Detect which cell encompasses the target text, then output its [x, y] center coordinate. 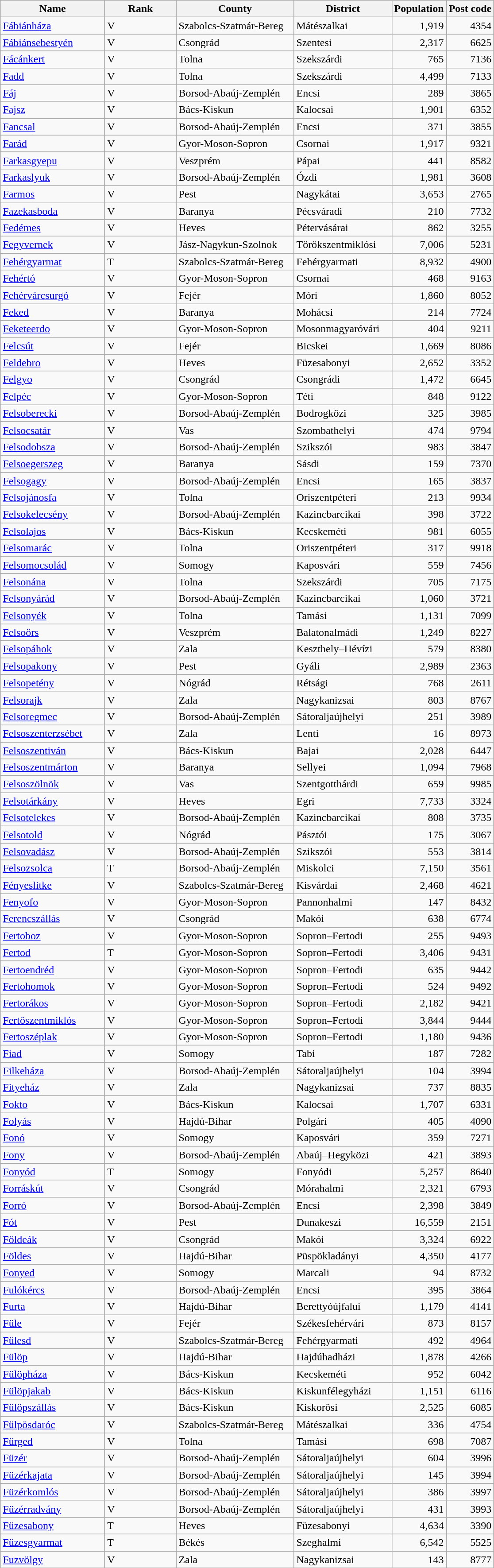
7,006 [419, 245]
Berettyóújfalui [343, 1307]
3608 [470, 177]
5,257 [419, 1172]
873 [419, 1324]
Fertoendréd [53, 969]
737 [419, 1088]
4,499 [419, 76]
Füle [53, 1324]
251 [419, 716]
9493 [470, 936]
3324 [470, 801]
Székesfehérvári [343, 1324]
Pannonhalmi [343, 902]
7968 [470, 767]
317 [419, 548]
Marcali [343, 1273]
4090 [470, 1121]
3997 [470, 1492]
Feked [53, 312]
Fertoboz [53, 936]
3067 [470, 835]
210 [419, 211]
Forró [53, 1205]
Balatonalmádi [343, 632]
4,634 [419, 1525]
Fülöpjakab [53, 1391]
Jász-Nagykun-Szolnok [235, 245]
6645 [470, 379]
Füzesabony [53, 1525]
Fertod [53, 952]
2151 [470, 1222]
Fertoszéplak [53, 1037]
9794 [470, 430]
Fulókércs [53, 1290]
4900 [470, 262]
1,878 [419, 1357]
Abaúj–Hegyközi [343, 1155]
Furta [53, 1307]
Füzérkajata [53, 1475]
8732 [470, 1273]
Mohácsi [343, 312]
Fehértó [53, 279]
County [235, 9]
159 [419, 464]
Gyáli [343, 666]
Kiskunfélegyházi [343, 1391]
Name [53, 9]
2765 [470, 194]
9492 [470, 986]
Felsoörs [53, 632]
Fonyed [53, 1273]
3561 [470, 868]
7724 [470, 312]
Fáj [53, 93]
659 [419, 784]
325 [419, 413]
Fadd [53, 76]
9444 [470, 1020]
3865 [470, 93]
Dunakeszi [343, 1222]
6116 [470, 1391]
386 [419, 1492]
Sásdi [343, 464]
Pásztói [343, 835]
Felsomarác [53, 548]
803 [419, 700]
3390 [470, 1525]
Forráskút [53, 1189]
9321 [470, 143]
Fábiánsebestyén [53, 43]
Fülöp [53, 1357]
5525 [470, 1542]
8582 [470, 160]
Fony [53, 1155]
4,350 [419, 1256]
1,901 [419, 110]
3,653 [419, 194]
638 [419, 919]
3864 [470, 1290]
6922 [470, 1239]
7175 [470, 582]
Pétervásárai [343, 228]
3989 [470, 716]
1,981 [419, 177]
6447 [470, 751]
1,180 [419, 1037]
Felsopakony [53, 666]
3814 [470, 852]
Fancsal [53, 127]
Keszthely–Hévízi [343, 649]
Fülesd [53, 1340]
Fábiánháza [53, 26]
2,317 [419, 43]
3847 [470, 447]
9934 [470, 498]
421 [419, 1155]
Bicskei [343, 346]
1,707 [419, 1104]
Fertohomok [53, 986]
4621 [470, 885]
Filkeháza [53, 1071]
9436 [470, 1037]
768 [419, 683]
3837 [470, 480]
16,559 [419, 1222]
Felsotárkány [53, 801]
143 [419, 1559]
3722 [470, 515]
7133 [470, 76]
Felsojánosfa [53, 498]
Füzér [53, 1458]
9421 [470, 1003]
Felsoszölnök [53, 784]
Felcsút [53, 346]
3,324 [419, 1239]
7087 [470, 1441]
3855 [470, 127]
Fuzvölgy [53, 1559]
Felsodobsza [53, 447]
404 [419, 329]
3996 [470, 1458]
Fertőszentmiklós [53, 1020]
Szentesi [343, 43]
398 [419, 515]
2363 [470, 666]
9431 [470, 952]
Fonó [53, 1138]
2,652 [419, 363]
Kiskorösi [343, 1408]
1,131 [419, 616]
474 [419, 430]
1,094 [419, 767]
16 [419, 733]
3993 [470, 1509]
8432 [470, 902]
2,525 [419, 1408]
Rank [141, 9]
Felsoberecki [53, 413]
Móri [343, 295]
579 [419, 649]
8227 [470, 632]
Püspökladányi [343, 1256]
Felsorajk [53, 700]
7,733 [419, 801]
Polgári [343, 1121]
Fót [53, 1222]
4141 [470, 1307]
1,669 [419, 346]
Füzesgyarmat [53, 1542]
3352 [470, 363]
808 [419, 818]
Fajsz [53, 110]
Felsokelecsény [53, 515]
981 [419, 531]
1,249 [419, 632]
147 [419, 902]
Földeák [53, 1239]
Felsomocsolád [53, 565]
Felsoszentiván [53, 751]
9122 [470, 396]
2,028 [419, 751]
Kisvárdai [343, 885]
Szentgotthárdi [343, 784]
3893 [470, 1155]
Fertorákos [53, 1003]
Fülpösdaróc [53, 1425]
9211 [470, 329]
Füzérradvány [53, 1509]
6352 [470, 110]
1,917 [419, 143]
Farád [53, 143]
Felsotold [53, 835]
7136 [470, 59]
4266 [470, 1357]
1,860 [419, 295]
7732 [470, 211]
7370 [470, 464]
Feketeerdo [53, 329]
7282 [470, 1054]
765 [419, 59]
395 [419, 1290]
Farmos [53, 194]
6055 [470, 531]
553 [419, 852]
8086 [470, 346]
Fegyvernek [53, 245]
7,150 [419, 868]
7271 [470, 1138]
Farkaslyuk [53, 177]
9985 [470, 784]
Fülöpháza [53, 1374]
Hajdúhadházi [343, 1357]
Fülöpszállás [53, 1408]
Fonyód [53, 1172]
165 [419, 480]
Fehérgyarmat [53, 262]
4964 [470, 1340]
Felsonyék [53, 616]
8767 [470, 700]
2,321 [419, 1189]
6331 [470, 1104]
6793 [470, 1189]
Fedémes [53, 228]
Farkasgyepu [53, 160]
187 [419, 1054]
Fityeház [53, 1088]
Rétsági [343, 683]
9163 [470, 279]
9918 [470, 548]
District [343, 9]
Bodrogközi [343, 413]
Felsotelekes [53, 818]
Felsoegerszeg [53, 464]
8640 [470, 1172]
Felsopetény [53, 683]
3735 [470, 818]
1,472 [419, 379]
5231 [470, 245]
Mórahalmi [343, 1189]
Felsovadász [53, 852]
Felgyo [53, 379]
Szombathelyi [343, 430]
Ózdi [343, 177]
3849 [470, 1205]
848 [419, 396]
Felsoregmec [53, 716]
Felsozsolca [53, 868]
371 [419, 127]
Békés [235, 1542]
Sellyei [343, 767]
Csongrádi [343, 379]
Fácánkert [53, 59]
2611 [470, 683]
9442 [470, 969]
1,060 [419, 599]
3721 [470, 599]
698 [419, 1441]
Füzérkomlós [53, 1492]
94 [419, 1273]
983 [419, 447]
4354 [470, 26]
Fehérvárcsurgó [53, 295]
214 [419, 312]
Fokto [53, 1104]
431 [419, 1509]
Felsoszentmárton [53, 767]
104 [419, 1071]
6,542 [419, 1542]
Felpéc [53, 396]
2,468 [419, 885]
4754 [470, 1425]
Felsoszenterzsébet [53, 733]
213 [419, 498]
Post code [470, 9]
7099 [470, 616]
2,182 [419, 1003]
Miskolci [343, 868]
8,932 [419, 262]
6042 [470, 1374]
6085 [470, 1408]
7456 [470, 565]
Törökszentmiklósi [343, 245]
Lenti [343, 733]
Mosonmagyaróvári [343, 329]
4177 [470, 1256]
145 [419, 1475]
492 [419, 1340]
862 [419, 228]
Felsogagy [53, 480]
8777 [470, 1559]
8835 [470, 1088]
468 [419, 279]
705 [419, 582]
Feldebro [53, 363]
952 [419, 1374]
8973 [470, 733]
1,919 [419, 26]
Nagykátai [343, 194]
3,406 [419, 952]
6625 [470, 43]
3,844 [419, 1020]
441 [419, 160]
255 [419, 936]
6774 [470, 919]
Population [419, 9]
Fonyódi [343, 1172]
289 [419, 93]
2,398 [419, 1205]
524 [419, 986]
1,179 [419, 1307]
336 [419, 1425]
Egri [343, 801]
405 [419, 1121]
Fiad [53, 1054]
Fenyofo [53, 902]
Felsolajos [53, 531]
604 [419, 1458]
Fazekasboda [53, 211]
Felsonyárád [53, 599]
1,151 [419, 1391]
175 [419, 835]
559 [419, 565]
359 [419, 1138]
Pápai [343, 160]
Pécsváradi [343, 211]
Bajai [343, 751]
8380 [470, 649]
8052 [470, 295]
Téti [343, 396]
3255 [470, 228]
2,989 [419, 666]
Ferencszállás [53, 919]
Tabi [343, 1054]
Folyás [53, 1121]
635 [419, 969]
Felsocsatár [53, 430]
Szeghalmi [343, 1542]
3985 [470, 413]
8157 [470, 1324]
Földes [53, 1256]
Fürged [53, 1441]
Felsonána [53, 582]
Fényeslitke [53, 885]
Felsopáhok [53, 649]
